Return the (X, Y) coordinate for the center point of the cell that contains the specified text.  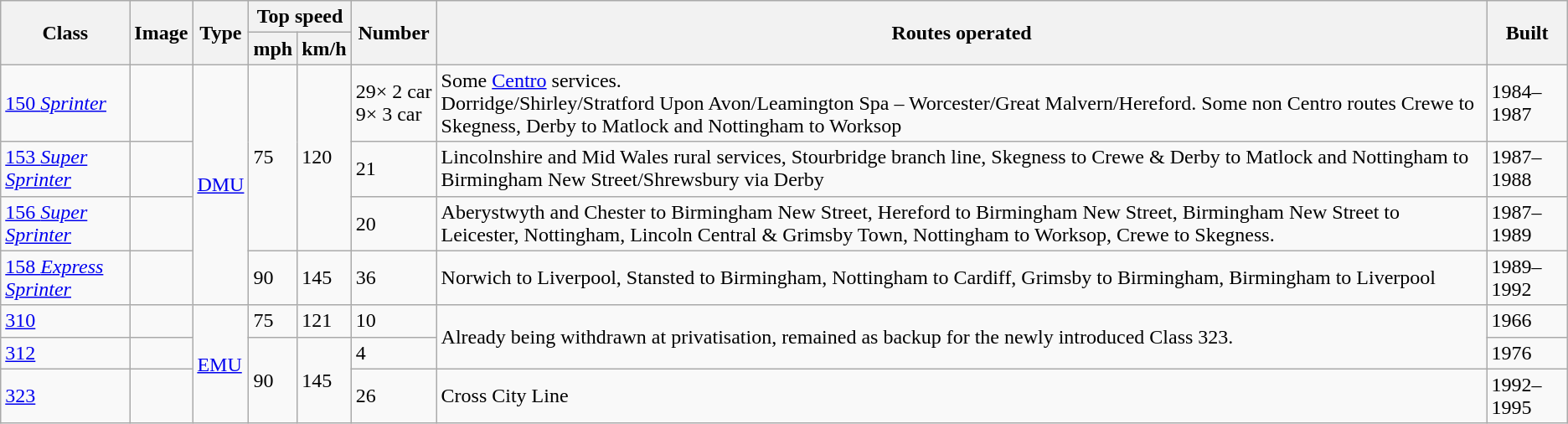
1989–1992 (1527, 278)
Cross City Line (962, 396)
Image (161, 33)
150 Sprinter (65, 103)
1987–1988 (1527, 169)
Type (221, 33)
21 (394, 169)
Top speed (300, 17)
Class (65, 33)
153 Super Sprinter (65, 169)
Norwich to Liverpool, Stansted to Birmingham, Nottingham to Cardiff, Grimsby to Birmingham, Birmingham to Liverpool (962, 278)
km/h (324, 49)
310 (65, 321)
Number (394, 33)
1984–1987 (1527, 103)
10 (394, 321)
312 (65, 353)
mph (273, 49)
29× 2 car9× 3 car (394, 103)
DMU (221, 184)
1987–1989 (1527, 223)
158 Express Sprinter (65, 278)
4 (394, 353)
1966 (1527, 321)
323 (65, 396)
Built (1527, 33)
EMU (221, 364)
20 (394, 223)
36 (394, 278)
Routes operated (962, 33)
121 (324, 321)
1992–1995 (1527, 396)
156 Super Sprinter (65, 223)
1976 (1527, 353)
26 (394, 396)
Already being withdrawn at privatisation, remained as backup for the newly introduced Class 323. (962, 337)
120 (324, 158)
